Capture the cell that displays the provided text and extract its (x, y) central coordinate. 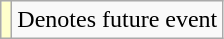
Denotes future event (118, 20)
